Identify which cell holds the provided text, then report its [x, y] central coordinate. 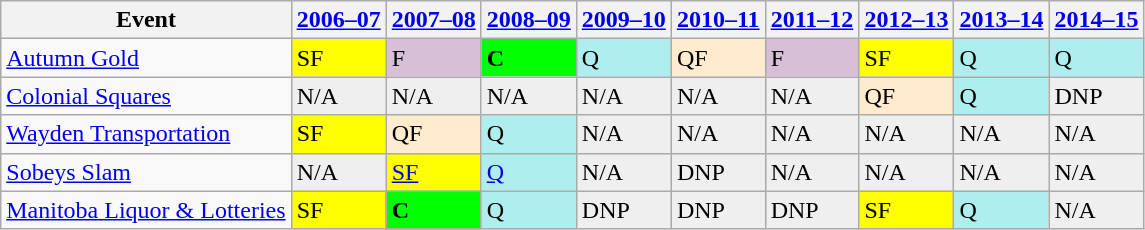
2013–14 [1002, 20]
2012–13 [906, 20]
2008–09 [528, 20]
2010–11 [718, 20]
Manitoba Liquor & Lotteries [146, 210]
Colonial Squares [146, 96]
2009–10 [624, 20]
2007–08 [434, 20]
2006–07 [338, 20]
Autumn Gold [146, 58]
Event [146, 20]
2011–12 [812, 20]
Wayden Transportation [146, 134]
2014–15 [1096, 20]
Sobeys Slam [146, 172]
